For the text-containing cell, return its midpoint in [x, y] coordinate format. 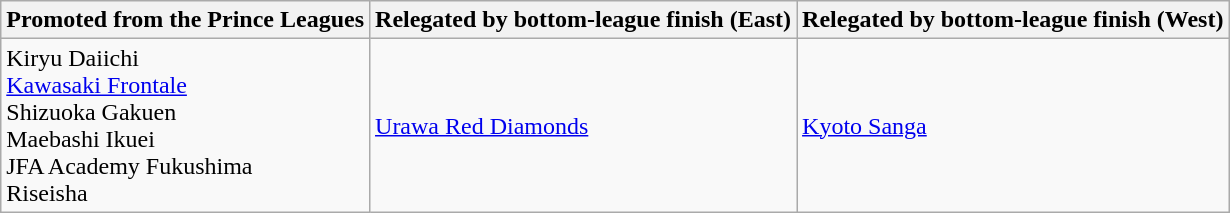
Kiryu DaiichiKawasaki FrontaleShizuoka GakuenMaebashi IkueiJFA Academy FukushimaRiseisha [186, 126]
Relegated by bottom-league finish (East) [584, 20]
Promoted from the Prince Leagues [186, 20]
Urawa Red Diamonds [584, 126]
Kyoto Sanga [1013, 126]
Relegated by bottom-league finish (West) [1013, 20]
